Return (X, Y) of the center of cell containing provided text 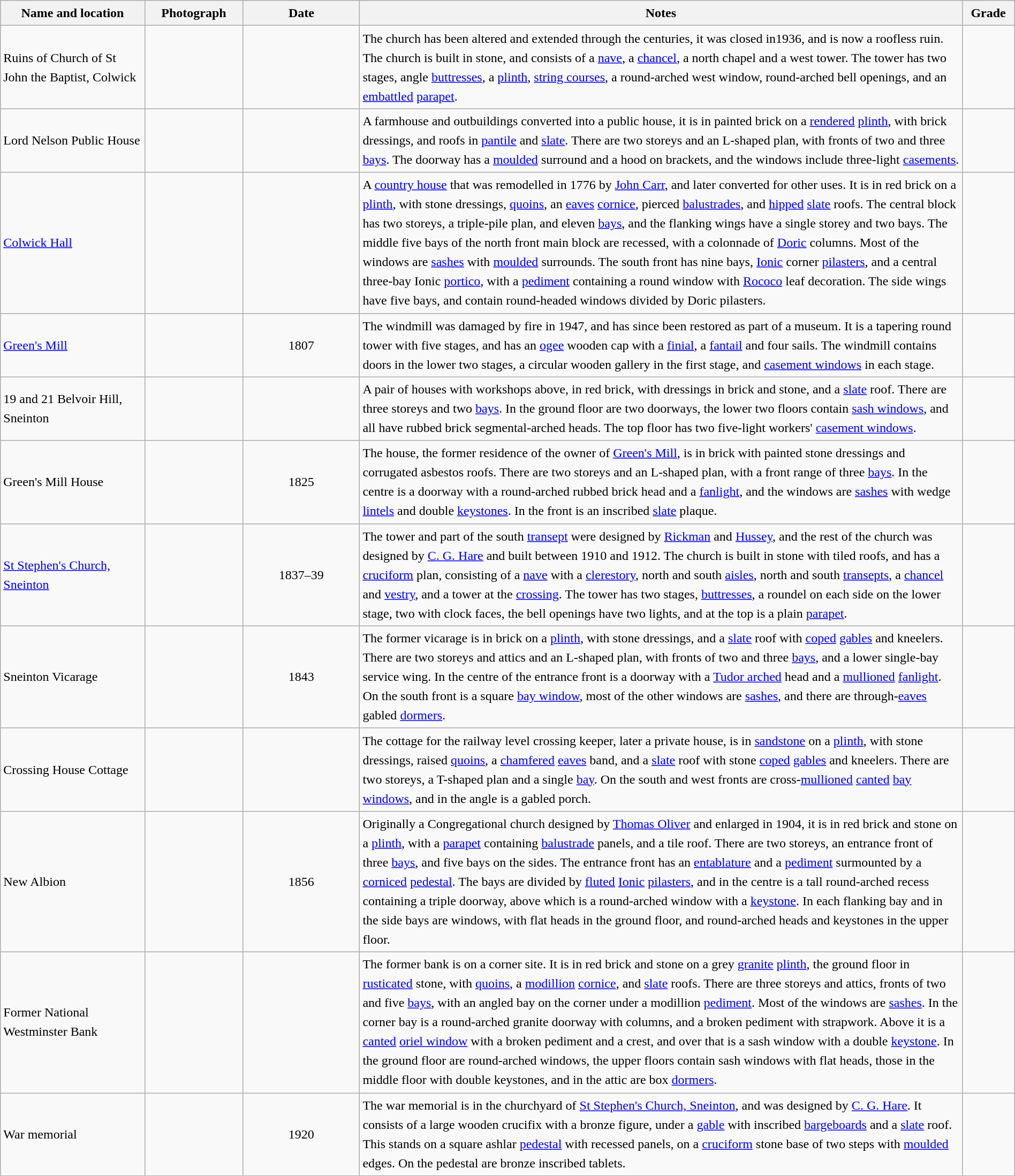
Grade (988, 13)
Colwick Hall (73, 243)
1843 (301, 677)
Green's Mill House (73, 482)
1856 (301, 881)
Sneinton Vicarage (73, 677)
Former National Westminster Bank (73, 1022)
19 and 21 Belvoir Hill, Sneinton (73, 409)
Lord Nelson Public House (73, 140)
1920 (301, 1135)
Crossing House Cottage (73, 770)
Ruins of Church of St John the Baptist, Colwick (73, 67)
Date (301, 13)
1825 (301, 482)
Photograph (194, 13)
St Stephen's Church, Sneinton (73, 575)
Notes (661, 13)
Name and location (73, 13)
New Albion (73, 881)
War memorial (73, 1135)
1807 (301, 345)
1837–39 (301, 575)
Green's Mill (73, 345)
